Return [X, Y] of the center of cell containing provided text 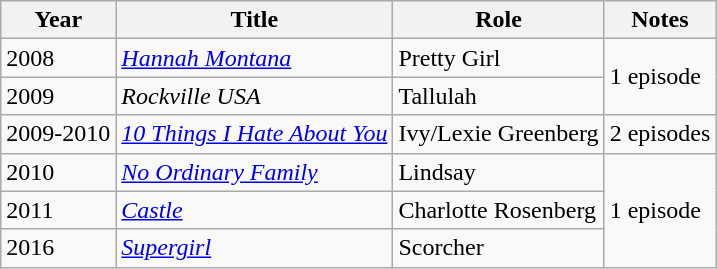
Scorcher [498, 248]
2009 [58, 96]
2011 [58, 210]
Role [498, 20]
Lindsay [498, 172]
Charlotte Rosenberg [498, 210]
Supergirl [254, 248]
2 episodes [660, 134]
Title [254, 20]
No Ordinary Family [254, 172]
Pretty Girl [498, 58]
Year [58, 20]
Ivy/Lexie Greenberg [498, 134]
2009-2010 [58, 134]
Hannah Montana [254, 58]
2010 [58, 172]
Tallulah [498, 96]
Castle [254, 210]
Notes [660, 20]
2016 [58, 248]
10 Things I Hate About You [254, 134]
2008 [58, 58]
Rockville USA [254, 96]
